Output the [X, Y] coordinate of the center of the cell containing the given text.  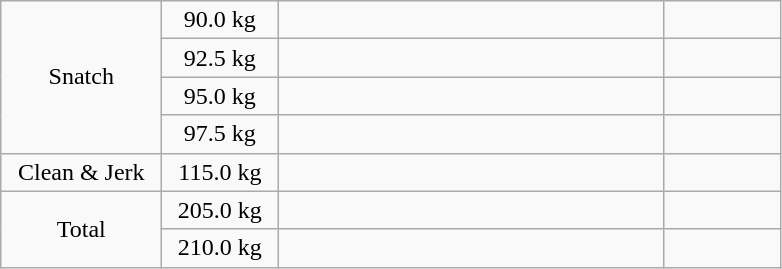
92.5 kg [220, 58]
115.0 kg [220, 172]
95.0 kg [220, 96]
90.0 kg [220, 20]
Clean & Jerk [82, 172]
Total [82, 229]
97.5 kg [220, 134]
210.0 kg [220, 248]
Snatch [82, 77]
205.0 kg [220, 210]
